Identify which cell holds the provided text, then report its [X, Y] central coordinate. 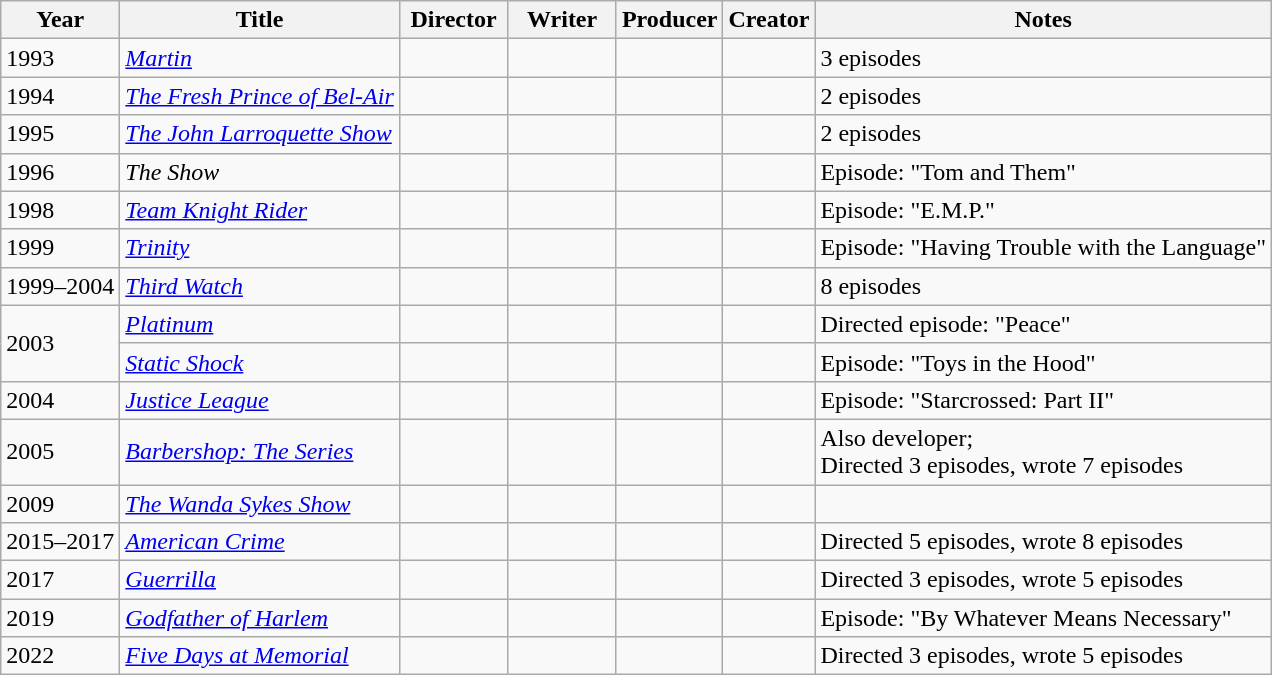
Episode: "Toys in the Hood" [1044, 362]
Five Days at Memorial [260, 656]
2022 [60, 656]
Episode: "By Whatever Means Necessary" [1044, 618]
Barbershop: The Series [260, 452]
Third Watch [260, 286]
Director [454, 20]
2009 [60, 503]
8 episodes [1044, 286]
The Fresh Prince of Bel-Air [260, 96]
Also developer;Directed 3 episodes, wrote 7 episodes [1044, 452]
1996 [60, 172]
1995 [60, 134]
1999–2004 [60, 286]
Episode: "Starcrossed: Part II" [1044, 400]
1994 [60, 96]
Writer [562, 20]
2017 [60, 580]
2003 [60, 343]
2004 [60, 400]
Title [260, 20]
The Wanda Sykes Show [260, 503]
Producer [670, 20]
1993 [60, 58]
The Show [260, 172]
1998 [60, 210]
Notes [1044, 20]
2015–2017 [60, 542]
The John Larroquette Show [260, 134]
Trinity [260, 248]
2019 [60, 618]
1999 [60, 248]
Directed 5 episodes, wrote 8 episodes [1044, 542]
Episode: "Tom and Them" [1044, 172]
Creator [769, 20]
American Crime [260, 542]
2005 [60, 452]
Justice League [260, 400]
Episode: "Having Trouble with the Language" [1044, 248]
Guerrilla [260, 580]
Year [60, 20]
Static Shock [260, 362]
3 episodes [1044, 58]
Martin [260, 58]
Team Knight Rider [260, 210]
Godfather of Harlem [260, 618]
Episode: "E.M.P." [1044, 210]
Platinum [260, 324]
Directed episode: "Peace" [1044, 324]
